Capture the cell that displays the provided text and extract its [X, Y] central coordinate. 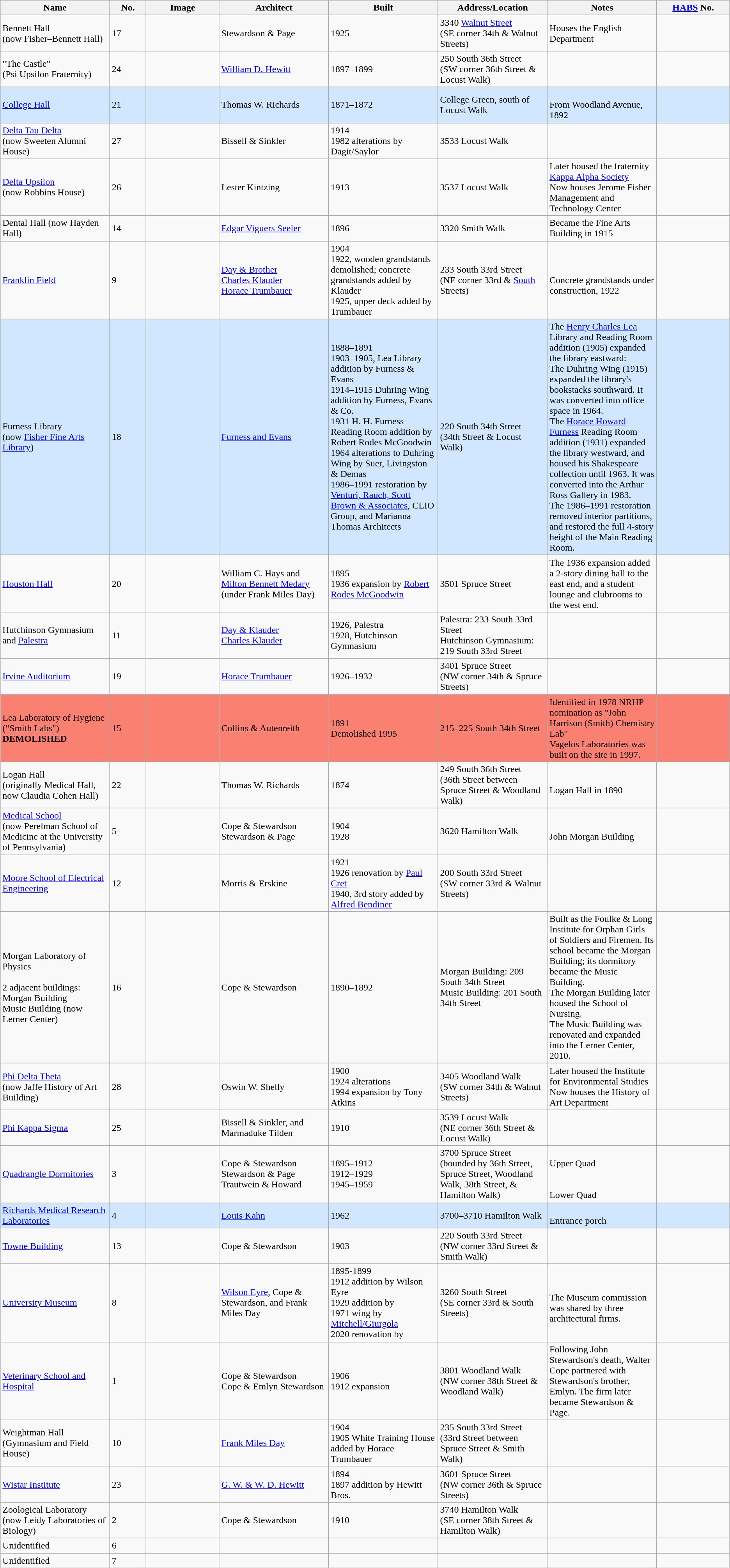
Palestra: 233 South 33rd StreetHutchinson Gymnasium: 219 South 33rd Street [493, 635]
Became the Fine Arts Building in 1915 [602, 229]
1962 [383, 1215]
Frank Miles Day [274, 1443]
Upper QuadLower Quad [602, 1174]
Medical School(now Perelman School of Medicine at the University of Pennsylvania) [55, 831]
Lea Laboratory of Hygiene("Smith Labs")DEMOLISHED [55, 728]
Moore School of Electrical Engineering [55, 883]
3801 Woodland Walk(NW corner 38th Street & Woodland Walk) [493, 1381]
215–225 South 34th Street [493, 728]
Logan Hall in 1890 [602, 785]
Veterinary School and Hospital [55, 1381]
Day & BrotherCharles KlauderHorace Trumbauer [274, 280]
Towne Building [55, 1246]
Zoological Laboratory(now Leidy Laboratories of Biology) [55, 1520]
Following John Stewardson's death, Walter Cope partnered with Stewardson's brother, Emlyn. The firm later became Stewardson & Page. [602, 1381]
3537 Locust Walk [493, 187]
3320 Smith Walk [493, 229]
23 [128, 1484]
8 [128, 1303]
3533 Locust Walk [493, 141]
Collins & Autenreith [274, 728]
Identified in 1978 NRHP nomination as "John Harrison (Smith) Chemistry Lab"Vagelos Laboratories was built on the site in 1997. [602, 728]
3340 Walnut Street(SE corner 34th & Walnut Streets) [493, 33]
3700 Spruce Street(bounded by 36th Street, Spruce Street, Woodland Walk, 38th Street, & Hamilton Walk) [493, 1174]
24 [128, 69]
19041928 [383, 831]
Name [55, 8]
William C. Hays and Milton Bennett Medary(under Frank Miles Day) [274, 583]
Built [383, 8]
3740 Hamilton Walk(SE corner 38th Street & Hamilton Walk) [493, 1520]
3539 Locust Walk(NE corner 36th Street & Locust Walk) [493, 1128]
19001924 alterations1994 expansion by Tony Atkins [383, 1086]
Quadrangle Dormitories [55, 1174]
G. W. & W. D. Hewitt [274, 1484]
3405 Woodland Walk(SW corner 34th & Walnut Streets) [493, 1086]
1926, Palestra1928, Hutchinson Gymnasium [383, 635]
220 South 34th Street(34th Street & Locust Walk) [493, 437]
6 [128, 1545]
Horace Trumbauer [274, 676]
4 [128, 1215]
3401 Spruce Street(NW corner 34th & Spruce Streets) [493, 676]
1903 [383, 1246]
1890–1892 [383, 987]
249 South 36th Street(36th Street between Spruce Street & Woodland Walk) [493, 785]
Morris & Erskine [274, 883]
Cope & StewardsonStewardson & Page [274, 831]
18 [128, 437]
The 1936 expansion added a 2-story dining hall to the east end, and a student lounge and clubrooms to the west end. [602, 583]
3700–3710 Hamilton Walk [493, 1215]
235 South 33rd Street(33rd Street between Spruce Street & Smith Walk) [493, 1443]
Entrance porch [602, 1215]
1913 [383, 187]
Architect [274, 8]
16 [128, 987]
19 [128, 676]
College Hall [55, 105]
1891Demolished 1995 [383, 728]
17 [128, 33]
No. [128, 8]
26 [128, 187]
Phi Kappa Sigma [55, 1128]
1896 [383, 229]
19141982 alterations by Dagit/Saylor [383, 141]
Concrete grandstands under construction, 1922 [602, 280]
Richards Medical Research Laboratories [55, 1215]
University Museum [55, 1303]
Wilson Eyre, Cope & Stewardson, and Frank Miles Day [274, 1303]
Delta Upsilon(now Robbins House) [55, 187]
21 [128, 105]
1895-18991912 addition by Wilson Eyre1929 addition by1971 wing by Mitchell/Giurgola2020 renovation by [383, 1303]
Image [182, 8]
Bissell & Sinkler, and Marmaduke Tilden [274, 1128]
14 [128, 229]
Louis Kahn [274, 1215]
Edgar Viguers Seeler [274, 229]
College Green, south of Locust Walk [493, 105]
28 [128, 1086]
233 South 33rd Street(NE corner 33rd & South Streets) [493, 280]
Wistar Institute [55, 1484]
Franklin Field [55, 280]
Weightman Hall(Gymnasium and Field House) [55, 1443]
Lester Kintzing [274, 187]
Oswin W. Shelly [274, 1086]
19041905 White Training House added by Horace Trumbauer [383, 1443]
Houston Hall [55, 583]
3501 Spruce Street [493, 583]
18941897 addition by Hewitt Bros. [383, 1484]
Bissell & Sinkler [274, 141]
7 [128, 1560]
Furness and Evans [274, 437]
1874 [383, 785]
22 [128, 785]
27 [128, 141]
Hutchinson Gymnasium and Palestra [55, 635]
12 [128, 883]
3 [128, 1174]
15 [128, 728]
220 South 33rd Street(NW corner 33rd Street & Smith Walk) [493, 1246]
Stewardson & Page [274, 33]
From Woodland Avenue, 1892 [602, 105]
Cope & StewardsonStewardson & PageTrautwein & Howard [274, 1174]
Notes [602, 8]
13 [128, 1246]
Houses the English Department [602, 33]
10 [128, 1443]
9 [128, 280]
"The Castle"(Psi Upsilon Fraternity) [55, 69]
William D. Hewitt [274, 69]
19211926 renovation by Paul Cret1940, 3rd story added by Alfred Bendiner [383, 883]
Day & KlauderCharles Klauder [274, 635]
25 [128, 1128]
Later housed the fraternity Kappa Alpha SocietyNow houses Jerome Fisher Management and Technology Center [602, 187]
Address/Location [493, 8]
3260 South Street(SE corner 33rd & South Streets) [493, 1303]
Delta Tau Delta(now Sweeten Alumni House) [55, 141]
1897–1899 [383, 69]
Furness Library(now Fisher Fine Arts Library) [55, 437]
1 [128, 1381]
2 [128, 1520]
1925 [383, 33]
250 South 36th Street(SW corner 36th Street & Locust Walk) [493, 69]
Cope & StewardsonCope & Emlyn Stewardson [274, 1381]
20 [128, 583]
19041922, wooden grandstands demolished; concrete grandstands added by Klauder1925, upper deck added by Trumbauer [383, 280]
The Museum commission was shared by three architectural firms. [602, 1303]
Irvine Auditorium [55, 676]
HABS No. [693, 8]
200 South 33rd Street(SW corner 33rd & Walnut Streets) [493, 883]
Bennett Hall(now Fisher–Bennett Hall) [55, 33]
1871–1872 [383, 105]
Morgan Building: 209 South 34th StreetMusic Building: 201 South 34th Street [493, 987]
3601 Spruce Street(NW corner 36th & Spruce Streets) [493, 1484]
Morgan Laboratory of Physics 2 adjacent buildings:Morgan BuildingMusic Building (now Lerner Center) [55, 987]
Logan Hall(originally Medical Hall,now Claudia Cohen Hall) [55, 785]
Later housed the Institute for Environmental StudiesNow houses the History of Art Department [602, 1086]
11 [128, 635]
19061912 expansion [383, 1381]
1895–19121912–19291945–1959 [383, 1174]
5 [128, 831]
1926–1932 [383, 676]
Phi Delta Theta(now Jaffe History of Art Building) [55, 1086]
John Morgan Building [602, 831]
3620 Hamilton Walk [493, 831]
Dental Hall (now Hayden Hall) [55, 229]
18951936 expansion by Robert Rodes McGoodwin [383, 583]
